For the text-containing cell, return its midpoint in [x, y] coordinate format. 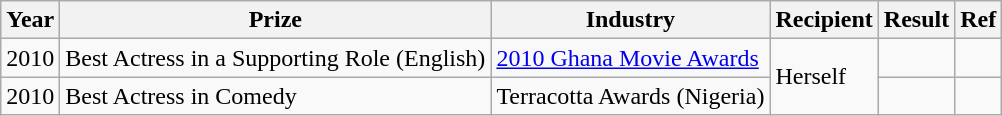
Herself [824, 77]
Prize [276, 20]
Industry [630, 20]
Year [30, 20]
Recipient [824, 20]
2010 Ghana Movie Awards [630, 58]
Ref [978, 20]
Terracotta Awards (Nigeria) [630, 96]
Best Actress in a Supporting Role (English) [276, 58]
Result [916, 20]
Best Actress in Comedy [276, 96]
